Return the [x, y] coordinate for the center point of the cell that contains the specified text.  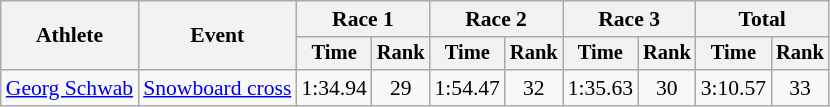
1:54.47 [466, 88]
1:35.63 [600, 88]
Athlete [70, 36]
Race 2 [496, 19]
Snowboard cross [217, 88]
Total [762, 19]
Race 1 [362, 19]
32 [534, 88]
Georg Schwab [70, 88]
3:10.57 [734, 88]
29 [401, 88]
Event [217, 36]
1:34.94 [334, 88]
33 [800, 88]
Race 3 [630, 19]
30 [667, 88]
